Search for the cell housing the specified text and yield its [x, y] center coordinate. 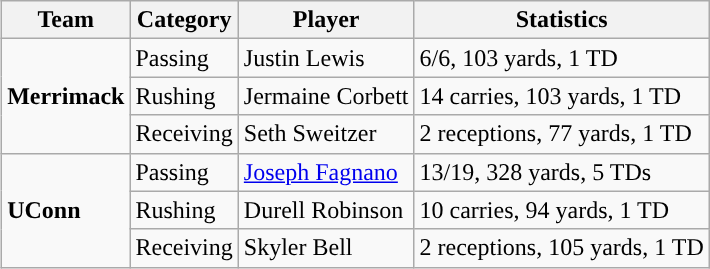
UConn [66, 210]
13/19, 328 yards, 5 TDs [562, 172]
Statistics [562, 20]
Seth Sweitzer [326, 134]
10 carries, 94 yards, 1 TD [562, 210]
Team [66, 20]
Skyler Bell [326, 248]
Justin Lewis [326, 58]
Durell Robinson [326, 210]
2 receptions, 105 yards, 1 TD [562, 248]
Category [184, 20]
14 carries, 103 yards, 1 TD [562, 96]
Player [326, 20]
Merrimack [66, 96]
Joseph Fagnano [326, 172]
6/6, 103 yards, 1 TD [562, 58]
2 receptions, 77 yards, 1 TD [562, 134]
Jermaine Corbett [326, 96]
